Search for the cell housing the specified text and yield its [X, Y] center coordinate. 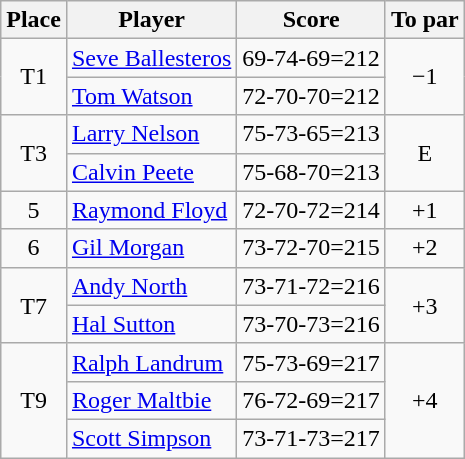
T3 [34, 153]
Calvin Peete [151, 172]
Place [34, 20]
+3 [424, 305]
T9 [34, 400]
+1 [424, 210]
Ralph Landrum [151, 362]
Tom Watson [151, 96]
Roger Maltbie [151, 400]
75-73-65=213 [312, 134]
−1 [424, 77]
Raymond Floyd [151, 210]
+2 [424, 248]
To par [424, 20]
Gil Morgan [151, 248]
6 [34, 248]
Scott Simpson [151, 438]
73-72-70=215 [312, 248]
T1 [34, 77]
72-70-70=212 [312, 96]
E [424, 153]
72-70-72=214 [312, 210]
73-71-73=217 [312, 438]
73-71-72=216 [312, 286]
Hal Sutton [151, 324]
75-68-70=213 [312, 172]
Andy North [151, 286]
Seve Ballesteros [151, 58]
75-73-69=217 [312, 362]
Larry Nelson [151, 134]
T7 [34, 305]
Player [151, 20]
5 [34, 210]
69-74-69=212 [312, 58]
+4 [424, 400]
73-70-73=216 [312, 324]
76-72-69=217 [312, 400]
Score [312, 20]
